Return (X, Y) of the center of cell containing provided text 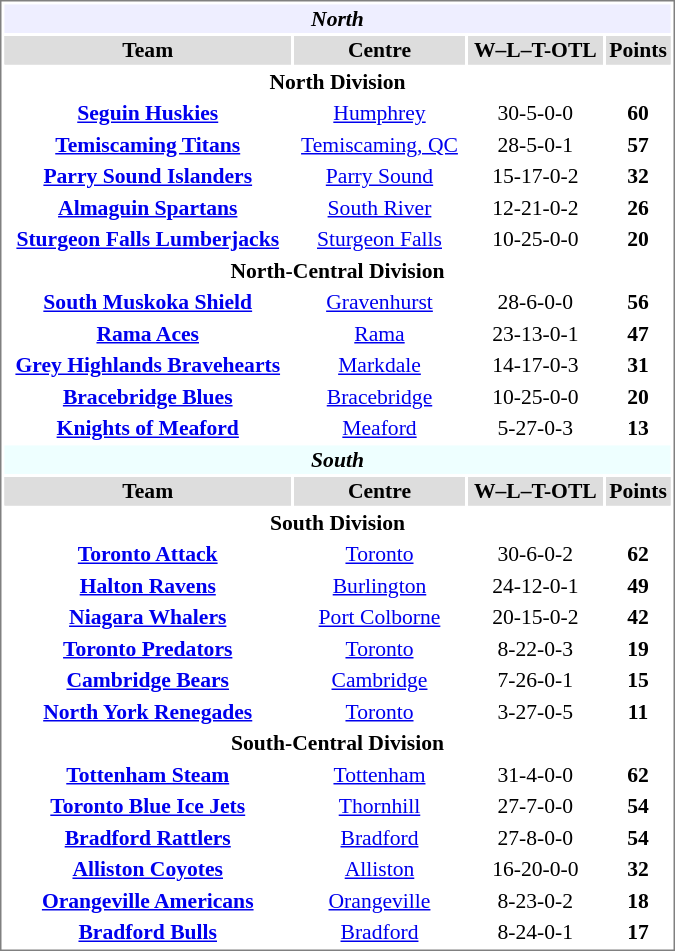
8-22-0-3 (536, 648)
Halton Ravens (147, 586)
Temiscaming Titans (147, 144)
42 (638, 617)
Gravenhurst (380, 302)
16-20-0-0 (536, 869)
28-5-0-1 (536, 144)
North-Central Division (337, 270)
Toronto Blue Ice Jets (147, 806)
Bracebridge (380, 396)
Tottenham (380, 774)
Parry Sound Islanders (147, 176)
Thornhill (380, 806)
Bradford Bulls (147, 932)
Sturgeon Falls (380, 239)
47 (638, 334)
South Division (337, 522)
27-7-0-0 (536, 806)
30-6-0-2 (536, 554)
Humphrey (380, 113)
19 (638, 648)
Seguin Huskies (147, 113)
Port Colborne (380, 617)
Toronto Attack (147, 554)
Rama (380, 334)
8-23-0-2 (536, 900)
28-6-0-0 (536, 302)
Burlington (380, 586)
11 (638, 712)
Bradford Rattlers (147, 838)
Cambridge (380, 680)
South-Central Division (337, 743)
South River (380, 208)
Markdale (380, 365)
3-27-0-5 (536, 712)
49 (638, 586)
14-17-0-3 (536, 365)
7-26-0-1 (536, 680)
31-4-0-0 (536, 774)
Meaford (380, 428)
Knights of Meaford (147, 428)
60 (638, 113)
Toronto Predators (147, 648)
23-13-0-1 (536, 334)
12-21-0-2 (536, 208)
27-8-0-0 (536, 838)
Cambridge Bears (147, 680)
Niagara Whalers (147, 617)
Alliston Coyotes (147, 869)
North Division (337, 82)
24-12-0-1 (536, 586)
North (337, 18)
57 (638, 144)
31 (638, 365)
Almaguin Spartans (147, 208)
20-15-0-2 (536, 617)
15 (638, 680)
5-27-0-3 (536, 428)
Sturgeon Falls Lumberjacks (147, 239)
56 (638, 302)
Grey Highlands Bravehearts (147, 365)
Parry Sound (380, 176)
Orangeville Americans (147, 900)
26 (638, 208)
30-5-0-0 (536, 113)
Temiscaming, QC (380, 144)
Rama Aces (147, 334)
South Muskoka Shield (147, 302)
Bracebridge Blues (147, 396)
South (337, 460)
13 (638, 428)
Orangeville (380, 900)
8-24-0-1 (536, 932)
17 (638, 932)
North York Renegades (147, 712)
15-17-0-2 (536, 176)
18 (638, 900)
Tottenham Steam (147, 774)
Alliston (380, 869)
